Search for the cell housing the specified text and yield its (x, y) center coordinate. 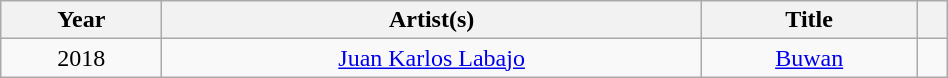
Artist(s) (432, 20)
Title (809, 20)
2018 (82, 58)
Year (82, 20)
Juan Karlos Labajo (432, 58)
Buwan (809, 58)
